Locate the cell with the specified text and output its (x, y) center coordinate. 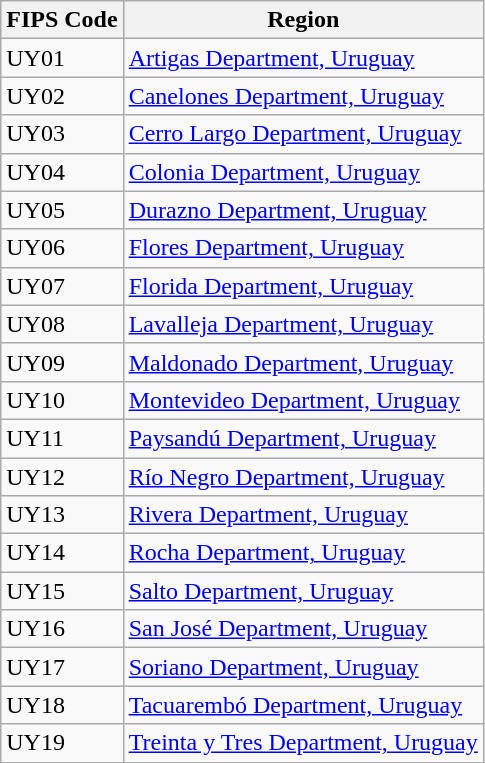
Montevideo Department, Uruguay (303, 400)
UY12 (62, 477)
UY16 (62, 629)
UY06 (62, 248)
San José Department, Uruguay (303, 629)
UY08 (62, 324)
UY17 (62, 667)
Durazno Department, Uruguay (303, 210)
Florida Department, Uruguay (303, 286)
Cerro Largo Department, Uruguay (303, 134)
UY10 (62, 400)
UY04 (62, 172)
Artigas Department, Uruguay (303, 58)
UY11 (62, 438)
UY14 (62, 553)
UY13 (62, 515)
Tacuarembó Department, Uruguay (303, 705)
Colonia Department, Uruguay (303, 172)
Maldonado Department, Uruguay (303, 362)
UY03 (62, 134)
UY05 (62, 210)
Paysandú Department, Uruguay (303, 438)
Flores Department, Uruguay (303, 248)
FIPS Code (62, 20)
UY18 (62, 705)
Salto Department, Uruguay (303, 591)
UY02 (62, 96)
UY07 (62, 286)
Soriano Department, Uruguay (303, 667)
UY15 (62, 591)
Treinta y Tres Department, Uruguay (303, 743)
UY09 (62, 362)
Region (303, 20)
Lavalleja Department, Uruguay (303, 324)
Río Negro Department, Uruguay (303, 477)
UY01 (62, 58)
Rivera Department, Uruguay (303, 515)
Rocha Department, Uruguay (303, 553)
Canelones Department, Uruguay (303, 96)
UY19 (62, 743)
